Locate the cell with the specified text and output its (x, y) center coordinate. 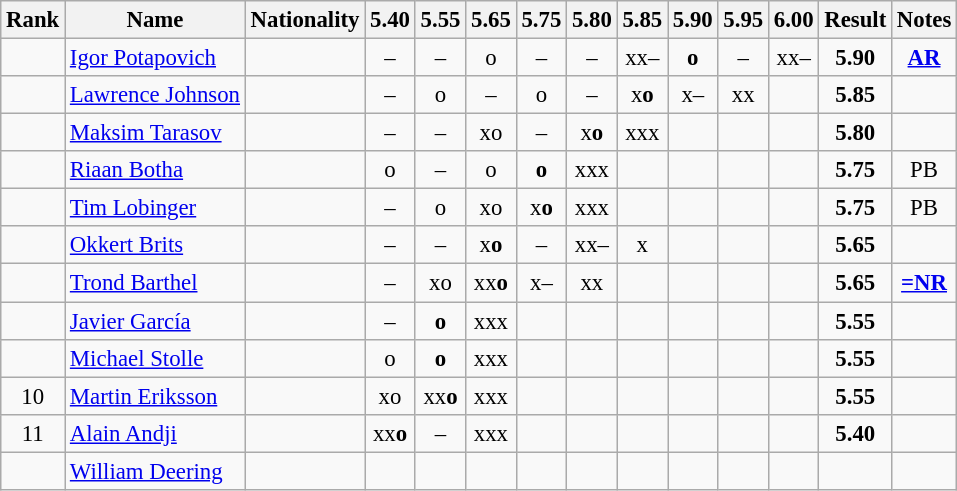
Okkert Brits (156, 245)
Lawrence Johnson (156, 95)
Martin Eriksson (156, 396)
Tim Lobinger (156, 208)
Name (156, 20)
Result (856, 20)
Michael Stolle (156, 358)
Igor Potapovich (156, 58)
Riaan Botha (156, 170)
Trond Barthel (156, 283)
5.95 (743, 20)
6.00 (793, 20)
11 (33, 433)
Notes (924, 20)
Nationality (304, 20)
Alain Andji (156, 433)
AR (924, 58)
=NR (924, 283)
Rank (33, 20)
10 (33, 396)
William Deering (156, 471)
Javier García (156, 321)
Maksim Tarasov (156, 133)
x (642, 245)
